Search for the cell housing the specified text and yield its (X, Y) center coordinate. 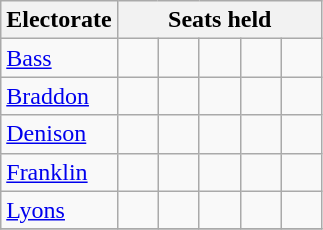
Lyons (59, 210)
Electorate (59, 20)
Seats held (220, 20)
Denison (59, 134)
Bass (59, 58)
Braddon (59, 96)
Franklin (59, 172)
